Return [X, Y] of the center of cell containing provided text 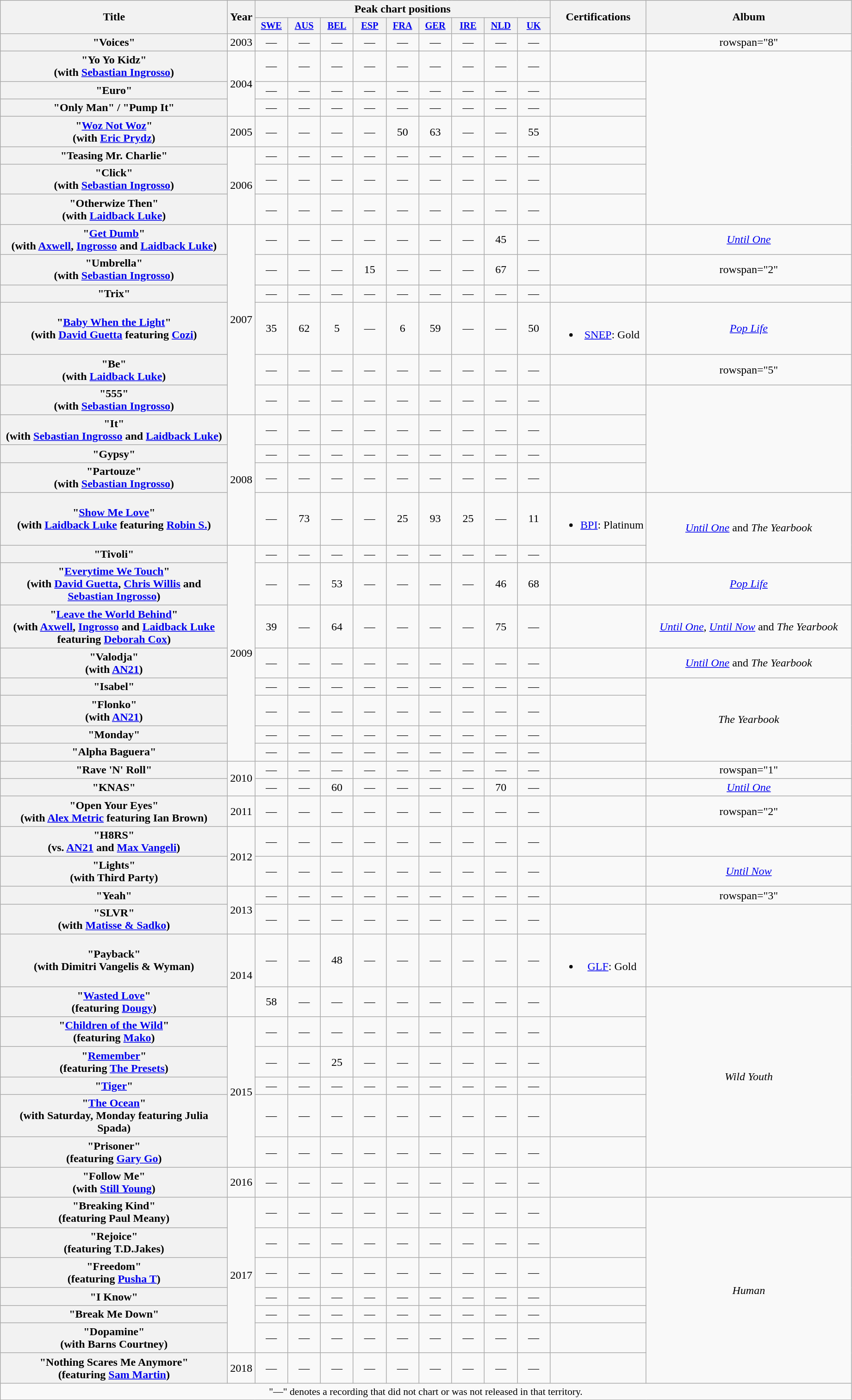
rowspan="5" [749, 369]
Album [749, 17]
rowspan="8" [749, 42]
2006 [242, 186]
2014 [242, 976]
rowspan="3" [749, 895]
"It"(with Sebastian Ingrosso and Laidback Luke) [114, 429]
60 [337, 787]
"Open Your Eyes" (with Alex Metric featuring Ian Brown) [114, 811]
58 [271, 1002]
"Freedom"(featuring Pusha T) [114, 1273]
73 [305, 519]
Until Now [749, 871]
"Teasing Mr. Charlie" [114, 156]
53 [337, 584]
"Rave 'N' Roll" [114, 770]
"Tivoli" [114, 554]
68 [534, 584]
39 [271, 627]
46 [501, 584]
2016 [242, 1182]
"Click"(with Sebastian Ingrosso) [114, 180]
64 [337, 627]
"Children of the Wild"(featuring Mako) [114, 1032]
"Tiger" [114, 1086]
5 [337, 329]
55 [534, 131]
"Be"(with Laidback Luke) [114, 369]
AUS [305, 26]
UK [534, 26]
Wild Youth [749, 1077]
"Rejoice"(featuring T.D.Jakes) [114, 1242]
FRA [403, 26]
"Get Dumb"(with Axwell, Ingrosso and Laidback Luke) [114, 240]
"Partouze"(with Sebastian Ingrosso) [114, 478]
15 [369, 269]
2007 [242, 319]
"SLVR"(with Matisse & Sadko) [114, 919]
"Gypsy" [114, 454]
2018 [242, 1368]
2008 [242, 479]
"Valodja"(with AN21) [114, 663]
ESP [369, 26]
"Wasted Love"(featuring Dougy) [114, 1002]
35 [271, 329]
"Yo Yo Kidz"(with Sebastian Ingrosso) [114, 67]
"Payback"(with Dimitri Vangelis & Wyman) [114, 961]
"Otherwize Then"(with Laidback Luke) [114, 209]
48 [337, 961]
GLF: Gold [598, 961]
70 [501, 787]
rowspan="1" [749, 770]
SNEP: Gold [598, 329]
2017 [242, 1275]
Year [242, 17]
"Woz Not Woz"(with Eric Prydz) [114, 131]
2013 [242, 910]
Human [749, 1290]
2004 [242, 84]
"Alpha Baguera" [114, 752]
IRE [468, 26]
2010 [242, 778]
"Everytime We Touch"(with David Guetta, Chris Willis and Sebastian Ingrosso) [114, 584]
2009 [242, 653]
75 [501, 627]
"Remember"(featuring The Presets) [114, 1062]
"Umbrella"(with Sebastian Ingrosso) [114, 269]
2011 [242, 811]
"Breaking Kind"(featuring Paul Meany) [114, 1213]
63 [435, 131]
Peak chart positions [403, 9]
"Prisoner"(featuring Gary Go) [114, 1152]
"Only Man" / "Pump It" [114, 108]
"555"(with Sebastian Ingrosso) [114, 400]
"Trix" [114, 293]
"Voices" [114, 42]
67 [501, 269]
SWE [271, 26]
"Yeah" [114, 895]
GER [435, 26]
BPI: Platinum [598, 519]
"H8RS"(vs. AN21 and Max Vangeli) [114, 841]
"Break Me Down" [114, 1314]
62 [305, 329]
"The Ocean"(with Saturday, Monday featuring Julia Spada) [114, 1116]
59 [435, 329]
"Monday" [114, 734]
2015 [242, 1092]
6 [403, 329]
"Dopamine"(with Barns Courtney) [114, 1338]
"Baby When the Light"(with David Guetta featuring Cozi) [114, 329]
"Leave the World Behind"(with Axwell, Ingrosso and Laidback Luke featuring Deborah Cox) [114, 627]
2003 [242, 42]
93 [435, 519]
2012 [242, 856]
NLD [501, 26]
"Euro" [114, 90]
BEL [337, 26]
Title [114, 17]
The Yearbook [749, 719]
45 [501, 240]
Until One, Until Now and The Yearbook [749, 627]
11 [534, 519]
"Lights"(with Third Party) [114, 871]
"Nothing Scares Me Anymore" (featuring Sam Martin) [114, 1368]
"Isabel" [114, 687]
"KNAS" [114, 787]
2005 [242, 131]
"Follow Me"(with Still Young) [114, 1182]
"—" denotes a recording that did not chart or was not released in that territory. [426, 1391]
"Flonko"(with AN21) [114, 711]
"I Know" [114, 1296]
"Show Me Love"(with Laidback Luke featuring Robin S.) [114, 519]
Certifications [598, 17]
